Capture the cell that displays the provided text and extract its (x, y) central coordinate. 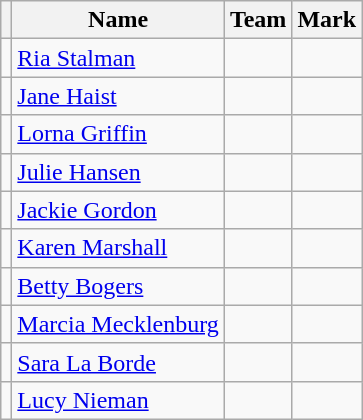
Mark (327, 20)
Jane Haist (118, 96)
Sara La Borde (118, 362)
Karen Marshall (118, 248)
Lorna Griffin (118, 134)
Betty Bogers (118, 286)
Marcia Mecklenburg (118, 324)
Jackie Gordon (118, 210)
Name (118, 20)
Julie Hansen (118, 172)
Lucy Nieman (118, 400)
Team (258, 20)
Ria Stalman (118, 58)
